Search for the cell housing the specified text and yield its (X, Y) center coordinate. 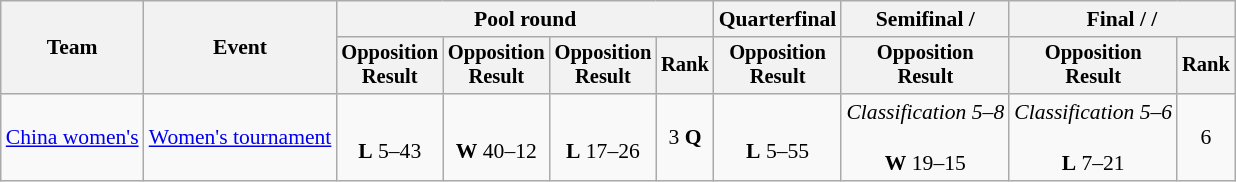
L 17–26 (604, 138)
6 (1206, 138)
3 Q (685, 138)
Classification 5–8W 19–15 (925, 138)
Classification 5–6L 7–21 (1093, 138)
Semifinal / (925, 19)
Team (72, 48)
Women's tournament (240, 138)
Pool round (524, 19)
Event (240, 48)
L 5–55 (778, 138)
W 40–12 (496, 138)
Quarterfinal (778, 19)
Final / / (1122, 19)
L 5–43 (390, 138)
China women's (72, 138)
